Return the (x, y) coordinate for the center point of the cell that contains the specified text.  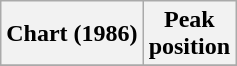
Chart (1986) (72, 34)
Peakposition (189, 34)
